Return the [X, Y] coordinate for the center point of the cell that contains the specified text.  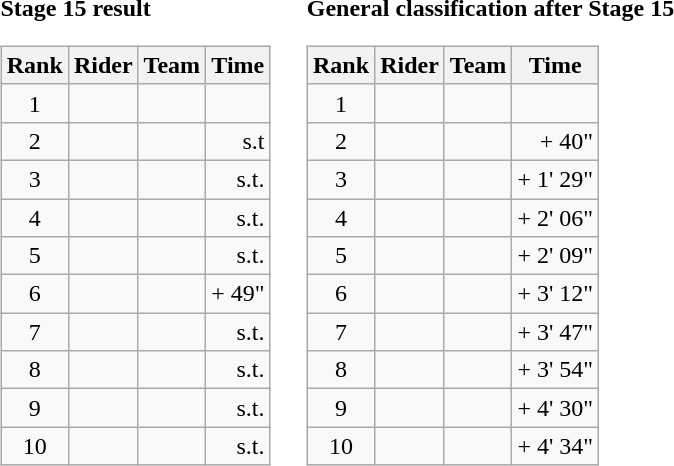
+ 2' 09" [556, 256]
s.t [238, 141]
+ 49" [238, 294]
+ 4' 30" [556, 408]
+ 3' 47" [556, 332]
+ 4' 34" [556, 446]
+ 3' 54" [556, 370]
+ 1' 29" [556, 179]
+ 3' 12" [556, 294]
+ 40" [556, 141]
+ 2' 06" [556, 217]
